Scan for the cell matching the given text and deliver its [X, Y] coordinate at center. 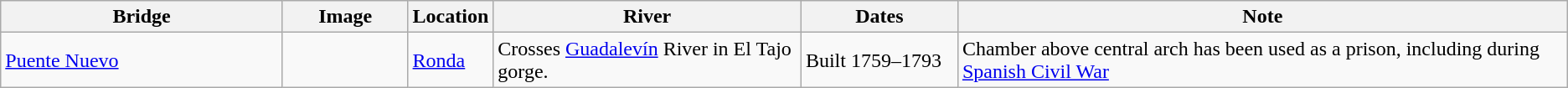
Note [1262, 17]
Puente Nuevo [142, 60]
Location [451, 17]
Crosses Guadalevín River in El Tajo gorge. [647, 60]
River [647, 17]
Bridge [142, 17]
Ronda [451, 60]
Built 1759–1793 [879, 60]
Image [345, 17]
Dates [879, 17]
Chamber above central arch has been used as a prison, including during Spanish Civil War [1262, 60]
